Determine the (X, Y) coordinate at the center of the cell enclosing the given text.  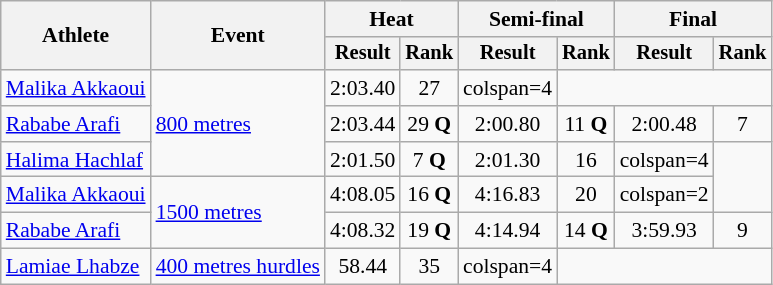
4:16.83 (508, 195)
Heat (392, 19)
14 Q (586, 231)
7 Q (429, 160)
Semi-final (536, 19)
2:03.44 (362, 124)
2:03.40 (362, 88)
16 (586, 160)
35 (429, 267)
Halima Hachlaf (76, 160)
800 metres (238, 124)
2:01.30 (508, 160)
11 Q (586, 124)
colspan=2 (664, 195)
16 Q (429, 195)
29 Q (429, 124)
2:01.50 (362, 160)
Final (694, 19)
3:59.93 (664, 231)
4:08.05 (362, 195)
Athlete (76, 36)
19 Q (429, 231)
Event (238, 36)
Lamiae Lhabze (76, 267)
1500 metres (238, 212)
58.44 (362, 267)
20 (586, 195)
2:00.80 (508, 124)
400 metres hurdles (238, 267)
7 (743, 124)
9 (743, 231)
2:00.48 (664, 124)
4:08.32 (362, 231)
27 (429, 88)
4:14.94 (508, 231)
